Find where the given text appears and provide that cell's center as [x, y] coordinate. 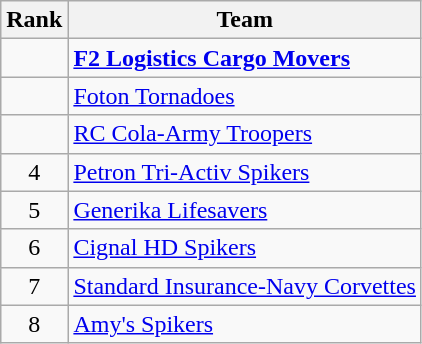
6 [34, 248]
8 [34, 324]
Standard Insurance-Navy Corvettes [245, 286]
Rank [34, 20]
Foton Tornadoes [245, 96]
5 [34, 210]
Cignal HD Spikers [245, 248]
Generika Lifesavers [245, 210]
Petron Tri-Activ Spikers [245, 172]
F2 Logistics Cargo Movers [245, 58]
RC Cola-Army Troopers [245, 134]
7 [34, 286]
4 [34, 172]
Team [245, 20]
Amy's Spikers [245, 324]
